Pinpoint the cell where the given text exists, returning its (x, y) midpoint coordinate. 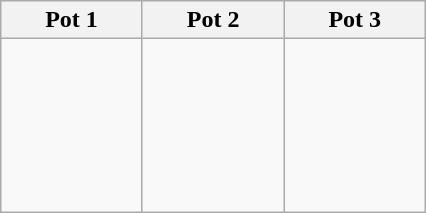
Pot 1 (72, 20)
Pot 3 (355, 20)
Pot 2 (213, 20)
